Capture the cell that displays the provided text and extract its [X, Y] central coordinate. 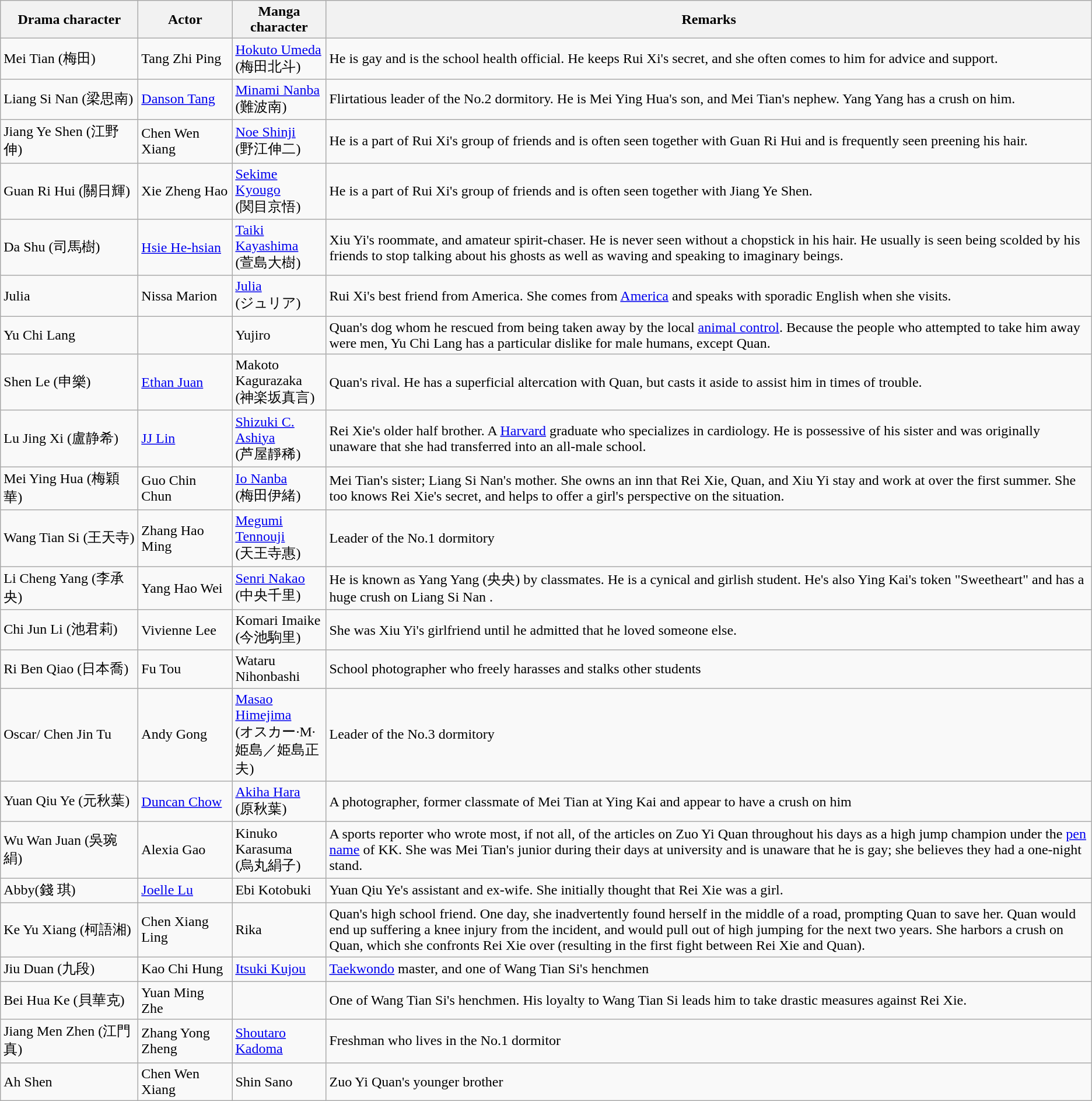
Leader of the No.1 dormitory [709, 538]
Wu Wan Juan (吳琬絹) [69, 850]
Megumi Tennouji(天王寺惠) [279, 538]
A photographer, former classmate of Mei Tian at Ying Kai and appear to have a crush on him [709, 802]
Shen Le (申樂) [69, 383]
Rika [279, 929]
Komari Imaike(今池駒里) [279, 630]
Duncan Chow [185, 802]
Shin Sano [279, 1082]
Da Shu (司馬樹) [69, 247]
Wang Tian Si (王天寺) [69, 538]
Liang Si Nan (梁思南) [69, 99]
Kao Chi Hung [185, 970]
Leader of the No.3 dormitory [709, 735]
Ebi Kotobuki [279, 890]
Danson Tang [185, 99]
Masao Himejima(オスカー·M·姫島／姫島正夫) [279, 735]
Akiha Hara(原秋葉) [279, 802]
Shoutaro Kadoma [279, 1041]
Tang Zhi Ping [185, 59]
Rui Xi's best friend from America. She comes from America and speaks with sporadic English when she visits. [709, 296]
Hokuto Umeda(梅田北斗) [279, 59]
Shizuki C. Ashiya(芦屋靜稀) [279, 439]
Alexia Gao [185, 850]
Quan's rival. He has a superficial altercation with Quan, but casts it aside to assist him in times of trouble. [709, 383]
Taekwondo master, and one of Wang Tian Si's henchmen [709, 970]
Andy Gong [185, 735]
Xie Zheng Hao [185, 191]
Yuan Ming Zhe [185, 1000]
Guan Ri Hui (關日輝) [69, 191]
Makoto Kagurazaka(神楽坂真言) [279, 383]
Freshman who lives in the No.1 dormitor [709, 1041]
Ke Yu Xiang (柯語湘) [69, 929]
Jiu Duan (九段) [69, 970]
Remarks [709, 20]
He is a part of Rui Xi's group of friends and is often seen together with Jiang Ye Shen. [709, 191]
Yu Chi Lang [69, 335]
Yuan Qiu Ye (元秋葉) [69, 802]
Hsie He-hsian [185, 247]
Zuo Yi Quan's younger brother [709, 1082]
Yuan Qiu Ye's assistant and ex-wife. She initially thought that Rei Xie was a girl. [709, 890]
Vivienne Lee [185, 630]
Ethan Juan [185, 383]
Julia [69, 296]
Mei Tian (梅田) [69, 59]
Zhang Yong Zheng [185, 1041]
Fu Tou [185, 669]
Oscar/ Chen Jin Tu [69, 735]
Chi Jun Li (池君莉) [69, 630]
Actor [185, 20]
Taiki Kayashima(萱島大樹) [279, 247]
Noe Shinji(野江伸二) [279, 141]
Minami Nanba(難波南) [279, 99]
Joelle Lu [185, 890]
Senri Nakao(中央千里) [279, 588]
Jiang Men Zhen (江門真) [69, 1041]
Guo Chin Chun [185, 488]
Ri Ben Qiao (日本喬) [69, 669]
Manga character [279, 20]
Nissa Marion [185, 296]
Drama character [69, 20]
Chen Xiang Ling [185, 929]
Zhang Hao Ming [185, 538]
JJ Lin [185, 439]
Io Nanba(梅田伊緒) [279, 488]
Mei Ying Hua (梅穎華) [69, 488]
One of Wang Tian Si's henchmen. His loyalty to Wang Tian Si leads him to take drastic measures against Rei Xie. [709, 1000]
Bei Hua Ke (貝華克) [69, 1000]
Sekime Kyougo(関目京悟) [279, 191]
Wataru Nihonbashi [279, 669]
He is a part of Rui Xi's group of friends and is often seen together with Guan Ri Hui and is frequently seen preening his hair. [709, 141]
Ah Shen [69, 1082]
Abby(錢 琪) [69, 890]
Flirtatious leader of the No.2 dormitory. He is Mei Ying Hua's son, and Mei Tian's nephew. Yang Yang has a crush on him. [709, 99]
Itsuki Kujou [279, 970]
School photographer who freely harasses and stalks other students [709, 669]
Li Cheng Yang (李承央) [69, 588]
Jiang Ye Shen (江野伸) [69, 141]
Yang Hao Wei [185, 588]
Julia(ジュリア) [279, 296]
Kinuko Karasuma(烏丸絹子) [279, 850]
Lu Jing Xi (盧静希) [69, 439]
Yujiro [279, 335]
He is gay and is the school health official. He keeps Rui Xi's secret, and she often comes to him for advice and support. [709, 59]
She was Xiu Yi's girlfriend until he admitted that he loved someone else. [709, 630]
